Pinpoint the cell where the given text exists, returning its [x, y] midpoint coordinate. 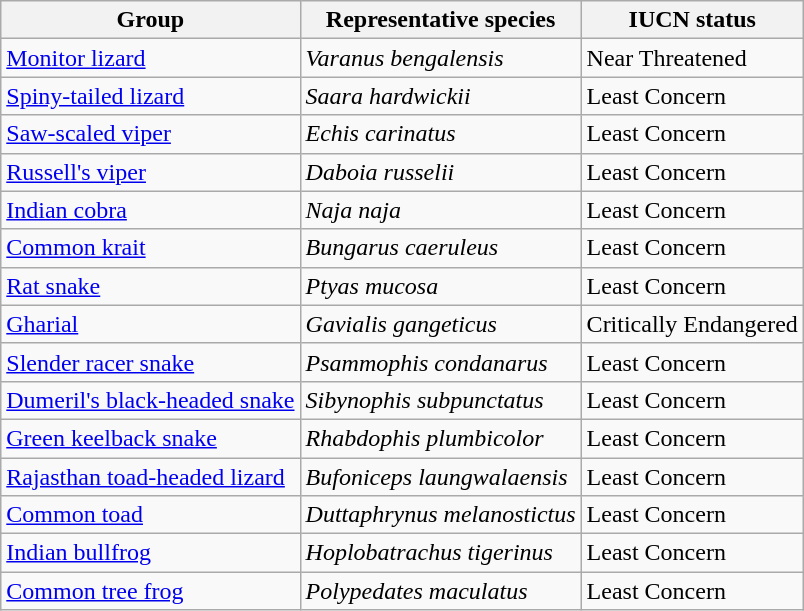
Bungarus caeruleus [440, 248]
Russell's viper [150, 172]
Common toad [150, 515]
Polypedates maculatus [440, 591]
Common krait [150, 248]
Gharial [150, 324]
Monitor lizard [150, 58]
Saara hardwickii [440, 96]
Duttaphrynus melanostictus [440, 515]
Naja naja [440, 210]
Dumeril's black-headed snake [150, 400]
Rajasthan toad-headed lizard [150, 477]
Varanus bengalensis [440, 58]
Daboia russelii [440, 172]
Rat snake [150, 286]
Rhabdophis plumbicolor [440, 438]
Representative species [440, 20]
Common tree frog [150, 591]
Near Threatened [692, 58]
Ptyas mucosa [440, 286]
IUCN status [692, 20]
Green keelback snake [150, 438]
Slender racer snake [150, 362]
Spiny-tailed lizard [150, 96]
Indian bullfrog [150, 553]
Bufoniceps laungwalaensis [440, 477]
Sibynophis subpunctatus [440, 400]
Psammophis condanarus [440, 362]
Hoplobatrachus tigerinus [440, 553]
Critically Endangered [692, 324]
Group [150, 20]
Echis carinatus [440, 134]
Indian cobra [150, 210]
Gavialis gangeticus [440, 324]
Saw-scaled viper [150, 134]
